Capture the cell that displays the provided text and extract its [x, y] central coordinate. 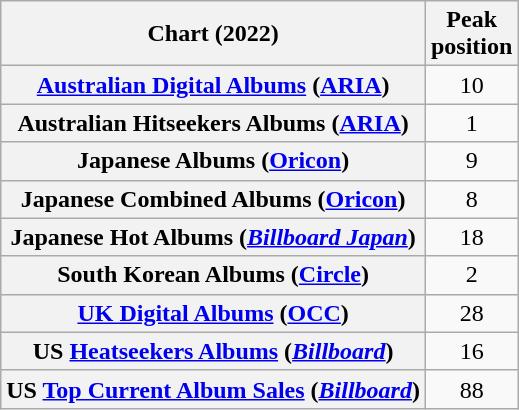
16 [471, 351]
Australian Digital Albums (ARIA) [214, 85]
18 [471, 237]
US Heatseekers Albums (Billboard) [214, 351]
8 [471, 199]
2 [471, 275]
9 [471, 161]
Australian Hitseekers Albums (ARIA) [214, 123]
Japanese Combined Albums (Oricon) [214, 199]
Chart (2022) [214, 34]
Japanese Hot Albums (Billboard Japan) [214, 237]
10 [471, 85]
28 [471, 313]
US Top Current Album Sales (Billboard) [214, 389]
88 [471, 389]
Japanese Albums (Oricon) [214, 161]
Peakposition [471, 34]
UK Digital Albums (OCC) [214, 313]
South Korean Albums (Circle) [214, 275]
1 [471, 123]
